Provide the (x, y) coordinate of the cell's center where the given text is located.  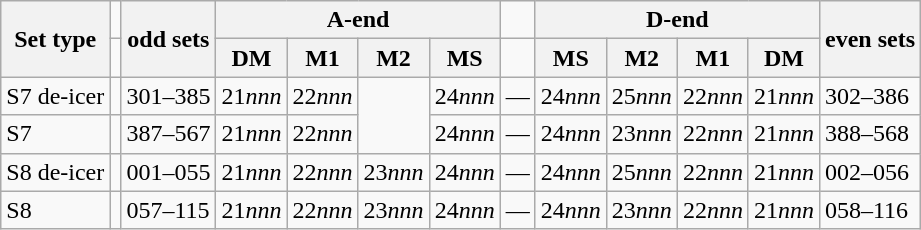
S8 de-icer (56, 172)
S7 de-icer (56, 96)
002–056 (870, 172)
A-end (358, 20)
S8 (56, 210)
387–567 (168, 134)
302–386 (870, 96)
even sets (870, 39)
058–116 (870, 210)
Set type (56, 39)
301–385 (168, 96)
D-end (677, 20)
001–055 (168, 172)
057–115 (168, 210)
odd sets (168, 39)
S7 (56, 134)
388–568 (870, 134)
